Return the (x, y) coordinate for the center point of the cell that contains the specified text.  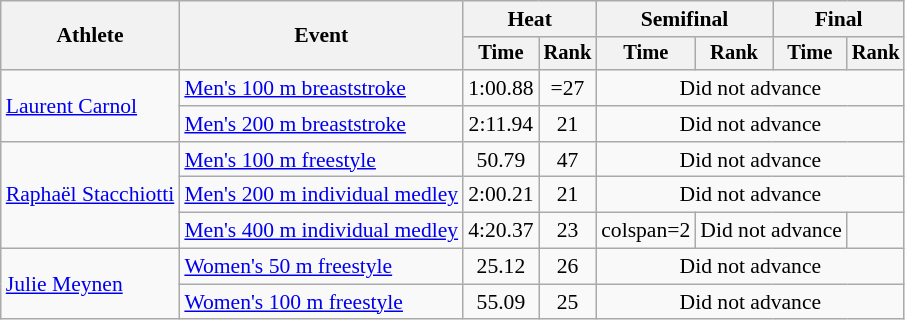
23 (568, 231)
Semifinal (684, 19)
2:11.94 (500, 124)
colspan=2 (646, 231)
Women's 50 m freestyle (321, 267)
Laurent Carnol (90, 106)
4:20.37 (500, 231)
=27 (568, 88)
Men's 200 m breaststroke (321, 124)
47 (568, 160)
Julie Meynen (90, 284)
Athlete (90, 36)
25 (568, 302)
Raphaël Stacchiotti (90, 196)
1:00.88 (500, 88)
Event (321, 36)
Men's 400 m individual medley (321, 231)
Heat (530, 19)
26 (568, 267)
Men's 100 m freestyle (321, 160)
2:00.21 (500, 195)
25.12 (500, 267)
Men's 100 m breaststroke (321, 88)
55.09 (500, 302)
Men's 200 m individual medley (321, 195)
Final (839, 19)
50.79 (500, 160)
Women's 100 m freestyle (321, 302)
